Identify which cell holds the provided text, then report its [x, y] central coordinate. 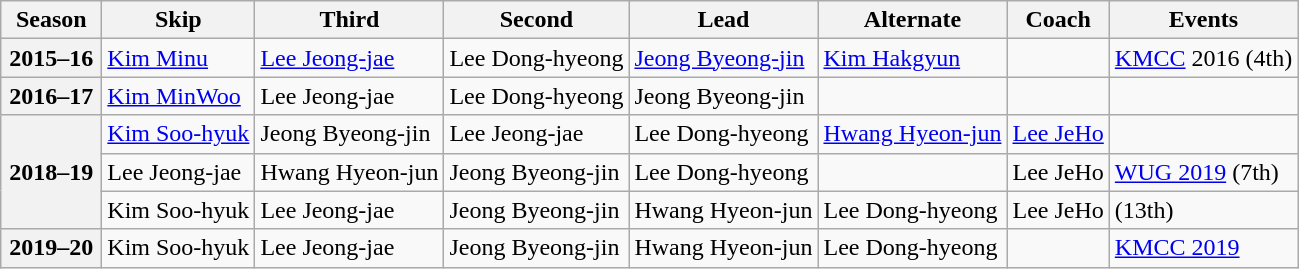
(13th) [1203, 210]
KMCC 2016 (4th) [1203, 58]
Lead [724, 20]
2015–16 [52, 58]
Kim Minu [178, 58]
Season [52, 20]
Second [536, 20]
2019–20 [52, 248]
Events [1203, 20]
Kim MinWoo [178, 96]
Alternate [912, 20]
Skip [178, 20]
2016–17 [52, 96]
Coach [1058, 20]
KMCC 2019 [1203, 248]
Kim Hakgyun [912, 58]
WUG 2019 (7th) [1203, 172]
2018–19 [52, 172]
Third [350, 20]
